Determine the [x, y] coordinate at the center of the cell enclosing the given text.  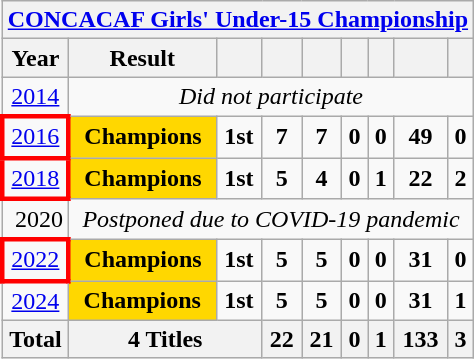
Total [35, 339]
133 [420, 339]
4 Titles [166, 339]
Did not participate [272, 97]
3 [460, 339]
4 [322, 178]
Year [35, 58]
2016 [35, 136]
21 [322, 339]
2 [460, 178]
CONCACAF Girls' Under-15 Championship [238, 20]
2018 [35, 178]
2014 [35, 97]
Result [143, 58]
2024 [35, 301]
49 [420, 136]
2022 [35, 260]
2020 [35, 220]
Postponed due to COVID-19 pandemic [272, 220]
